Determine the (X, Y) coordinate at the center of the cell enclosing the given text.  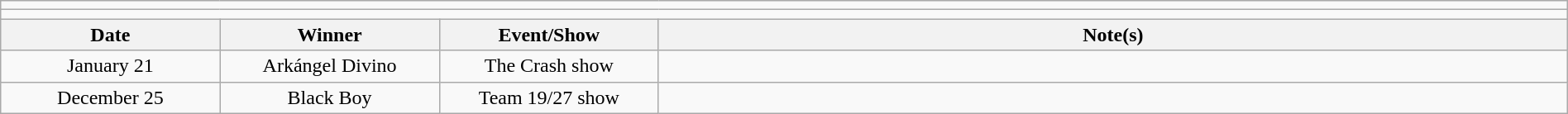
Note(s) (1113, 35)
Event/Show (549, 35)
Arkángel Divino (329, 66)
Winner (329, 35)
January 21 (111, 66)
The Crash show (549, 66)
Date (111, 35)
Team 19/27 show (549, 97)
Black Boy (329, 97)
December 25 (111, 97)
